Search for the cell housing the specified text and yield its (X, Y) center coordinate. 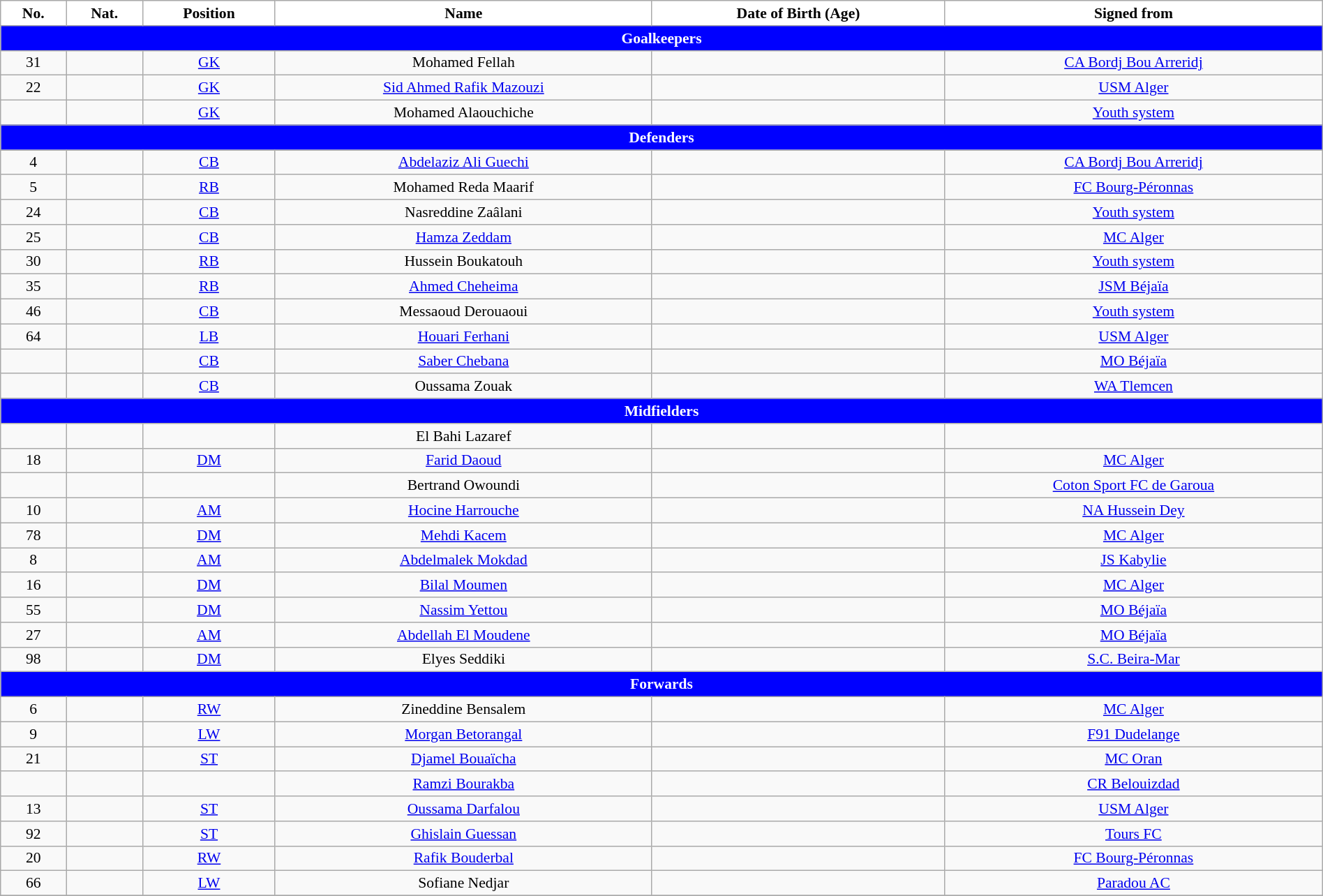
Farid Daoud (463, 461)
20 (33, 858)
24 (33, 212)
Elyes Seddiki (463, 659)
Paradou AC (1134, 883)
No. (33, 13)
Mohamed Alaouchiche (463, 113)
Tours FC (1134, 834)
Djamel Bouaïcha (463, 759)
Ahmed Cheheima (463, 287)
Nasreddine Zaâlani (463, 212)
Sofiane Nedjar (463, 883)
JSM Béjaïa (1134, 287)
35 (33, 287)
5 (33, 188)
S.C. Beira-Mar (1134, 659)
98 (33, 659)
46 (33, 312)
Mohamed Reda Maarif (463, 188)
Defenders (661, 137)
4 (33, 163)
Morgan Betorangal (463, 734)
Abdelaziz Ali Guechi (463, 163)
Bertrand Owoundi (463, 486)
Coton Sport FC de Garoua (1134, 486)
21 (33, 759)
Ghislain Guessan (463, 834)
Bilal Moumen (463, 585)
64 (33, 336)
Nassim Yettou (463, 610)
55 (33, 610)
JS Kabylie (1134, 560)
Position (209, 13)
Abdellah El Moudene (463, 635)
NA Hussein Dey (1134, 511)
MC Oran (1134, 759)
6 (33, 710)
Ramzi Bourakba (463, 784)
Hocine Harrouche (463, 511)
Saber Chebana (463, 361)
Signed from (1134, 13)
Zineddine Bensalem (463, 710)
Houari Ferhani (463, 336)
Mohamed Fellah (463, 63)
16 (33, 585)
Nat. (105, 13)
Rafik Bouderbal (463, 858)
F91 Dudelange (1134, 734)
Hussein Boukatouh (463, 262)
Messaoud Derouaoui (463, 312)
Name (463, 13)
Mehdi Kacem (463, 535)
CR Belouizdad (1134, 784)
Oussama Zouak (463, 387)
Forwards (661, 685)
31 (33, 63)
Hamza Zeddam (463, 237)
El Bahi Lazaref (463, 436)
Sid Ahmed Rafik Mazouzi (463, 88)
18 (33, 461)
Abdelmalek Mokdad (463, 560)
30 (33, 262)
13 (33, 809)
10 (33, 511)
Oussama Darfalou (463, 809)
Goalkeepers (661, 38)
66 (33, 883)
78 (33, 535)
92 (33, 834)
27 (33, 635)
22 (33, 88)
9 (33, 734)
Date of Birth (Age) (798, 13)
8 (33, 560)
LB (209, 336)
Midfielders (661, 411)
WA Tlemcen (1134, 387)
25 (33, 237)
